Identify which cell holds the provided text, then report its (x, y) central coordinate. 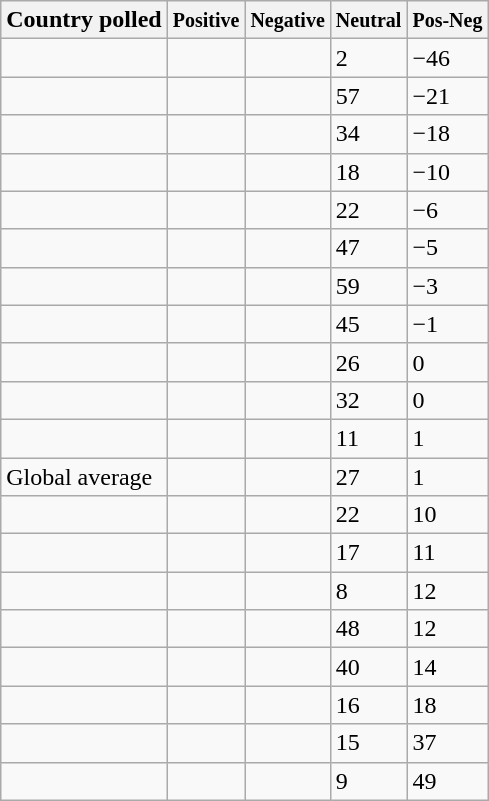
32 (368, 400)
Negative (288, 20)
−3 (448, 286)
−18 (448, 134)
−21 (448, 96)
15 (368, 743)
−1 (448, 324)
49 (448, 781)
45 (368, 324)
59 (368, 286)
34 (368, 134)
40 (368, 667)
Global average (84, 477)
Country polled (84, 20)
17 (368, 553)
8 (368, 591)
−6 (448, 210)
10 (448, 515)
48 (368, 629)
2 (368, 58)
−46 (448, 58)
27 (368, 477)
9 (368, 781)
16 (368, 705)
−10 (448, 172)
14 (448, 667)
Pos-Neg (448, 20)
37 (448, 743)
−5 (448, 248)
26 (368, 362)
57 (368, 96)
Neutral (368, 20)
Positive (206, 20)
47 (368, 248)
